Search for the cell housing the specified text and yield its [X, Y] center coordinate. 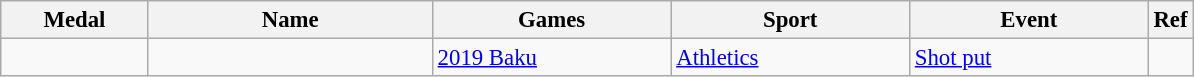
Shot put [1028, 58]
Medal [74, 20]
2019 Baku [552, 58]
Name [290, 20]
Ref [1170, 20]
Event [1028, 20]
Sport [790, 20]
Athletics [790, 58]
Games [552, 20]
